Return the (X, Y) coordinate for the center point of the cell that contains the specified text.  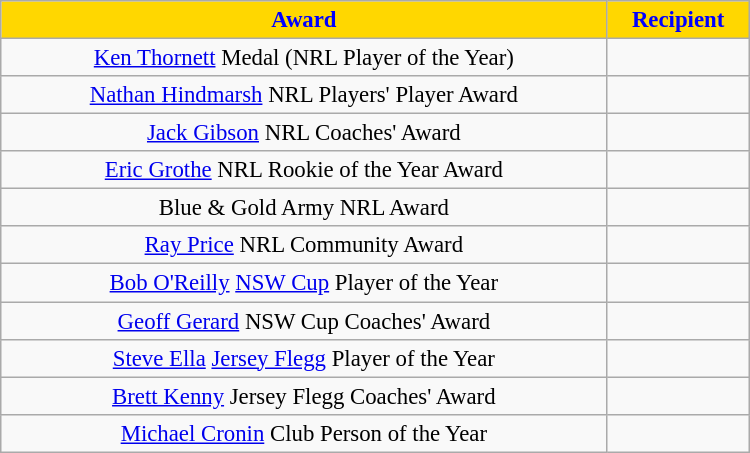
Jack Gibson NRL Coaches' Award (304, 133)
Award (304, 20)
Michael Cronin Club Person of the Year (304, 433)
Nathan Hindmarsh NRL Players' Player Award (304, 95)
Ken Thornett Medal (NRL Player of the Year) (304, 58)
Eric Grothe NRL Rookie of the Year Award (304, 170)
Geoff Gerard NSW Cup Coaches' Award (304, 321)
Ray Price NRL Community Award (304, 245)
Blue & Gold Army NRL Award (304, 208)
Bob O'Reilly NSW Cup Player of the Year (304, 283)
Recipient (678, 20)
Steve Ella Jersey Flegg Player of the Year (304, 358)
Brett Kenny Jersey Flegg Coaches' Award (304, 396)
